Identify which cell holds the provided text, then report its (X, Y) central coordinate. 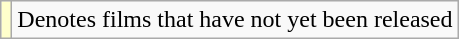
Denotes films that have not yet been released (235, 20)
